Identify which cell holds the provided text, then report its (x, y) central coordinate. 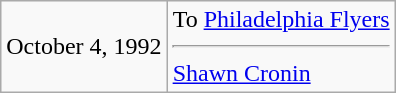
October 4, 1992 (84, 47)
To Philadelphia FlyersShawn Cronin (281, 47)
